Provide the [x, y] coordinate of the cell's center where the given text is located.  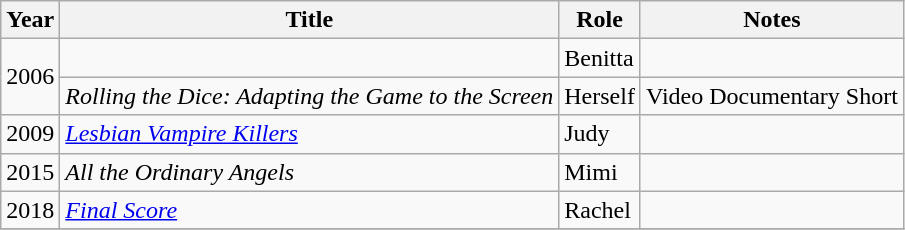
2018 [30, 210]
Role [600, 20]
Lesbian Vampire Killers [310, 134]
Rolling the Dice: Adapting the Game to the Screen [310, 96]
Final Score [310, 210]
Judy [600, 134]
Title [310, 20]
Mimi [600, 172]
Rachel [600, 210]
Notes [772, 20]
Video Documentary Short [772, 96]
2015 [30, 172]
2009 [30, 134]
2006 [30, 77]
All the Ordinary Angels [310, 172]
Benitta [600, 58]
Herself [600, 96]
Year [30, 20]
